Determine the [X, Y] coordinate at the center of the cell enclosing the given text.  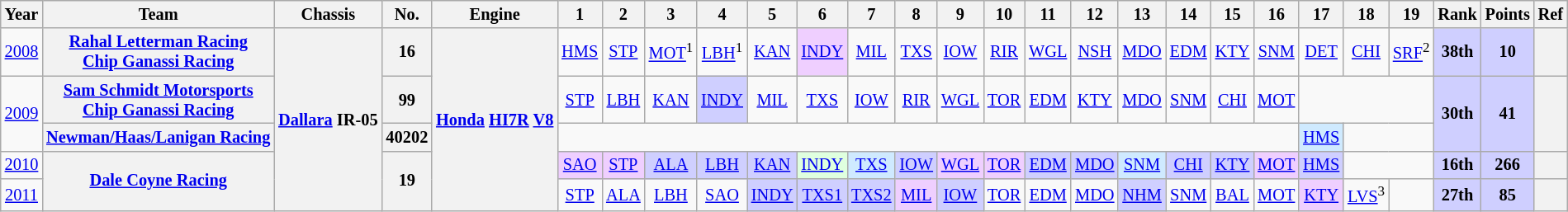
1 [580, 14]
17 [1321, 14]
TXS2 [871, 195]
99 [408, 100]
2008 [21, 52]
MOT1 [670, 52]
BAL [1233, 195]
NHM [1141, 195]
30th [1457, 114]
5 [773, 14]
DET [1321, 52]
Engine [495, 14]
40202 [408, 137]
2 [623, 14]
27th [1457, 195]
Dallara IR-05 [328, 120]
2011 [21, 195]
9 [960, 14]
Chassis [328, 14]
11 [1048, 14]
266 [1508, 165]
85 [1508, 195]
15 [1233, 14]
No. [408, 14]
4 [722, 14]
Points [1508, 14]
13 [1141, 14]
16th [1457, 165]
7 [871, 14]
Dale Coyne Racing [159, 181]
SRF2 [1411, 52]
2009 [21, 114]
Year [21, 14]
8 [916, 14]
2010 [21, 165]
TXS1 [822, 195]
Rahal Letterman RacingChip Ganassi Racing [159, 52]
Team [159, 14]
Rank [1457, 14]
12 [1095, 14]
NSH [1095, 52]
LBH1 [722, 52]
41 [1508, 114]
6 [822, 14]
LVS3 [1366, 195]
38th [1457, 52]
Sam Schmidt MotorsportsChip Ganassi Racing [159, 100]
14 [1189, 14]
Honda HI7R V8 [495, 120]
18 [1366, 14]
3 [670, 14]
Ref [1551, 14]
Newman/Haas/Lanigan Racing [159, 137]
